Locate the cell with the specified text and output its [X, Y] center coordinate. 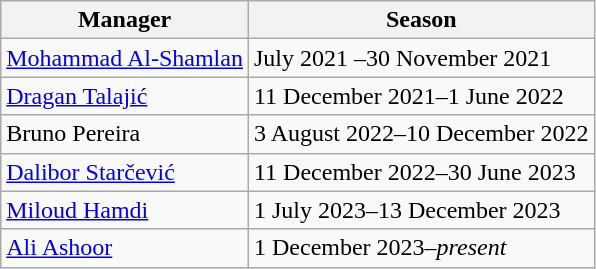
July 2021 –30 November 2021 [421, 58]
1 December 2023–present [421, 248]
3 August 2022–10 December 2022 [421, 134]
11 December 2022–30 June 2023 [421, 172]
Ali Ashoor [125, 248]
Manager [125, 20]
Miloud Hamdi [125, 210]
11 December 2021–1 June 2022 [421, 96]
1 July 2023–13 December 2023 [421, 210]
Bruno Pereira [125, 134]
Season [421, 20]
Dragan Talajić [125, 96]
Mohammad Al-Shamlan [125, 58]
Dalibor Starčević [125, 172]
